Return the [X, Y] coordinate for the center point of the cell that contains the specified text.  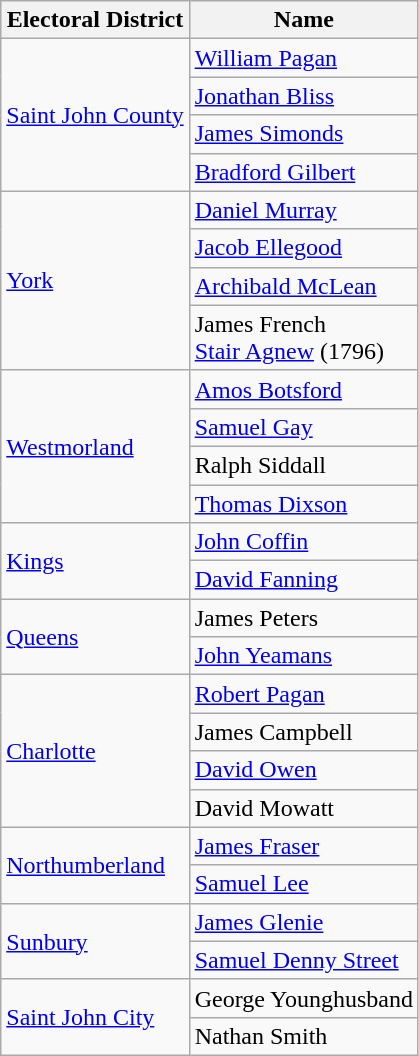
James Peters [304, 618]
Electoral District [95, 20]
Kings [95, 561]
John Yeamans [304, 656]
Westmorland [95, 446]
Jonathan Bliss [304, 96]
Thomas Dixson [304, 503]
James Simonds [304, 134]
James FrenchStair Agnew (1796) [304, 338]
David Fanning [304, 580]
Nathan Smith [304, 1036]
Samuel Lee [304, 884]
David Owen [304, 770]
Sunbury [95, 941]
Robert Pagan [304, 694]
Queens [95, 637]
Saint John County [95, 115]
Samuel Gay [304, 427]
York [95, 280]
James Fraser [304, 846]
Archibald McLean [304, 286]
Ralph Siddall [304, 465]
James Campbell [304, 732]
Amos Botsford [304, 389]
George Younghusband [304, 998]
Saint John City [95, 1017]
Northumberland [95, 865]
Name [304, 20]
James Glenie [304, 922]
John Coffin [304, 542]
Jacob Ellegood [304, 248]
William Pagan [304, 58]
Samuel Denny Street [304, 960]
Daniel Murray [304, 210]
Bradford Gilbert [304, 172]
Charlotte [95, 751]
David Mowatt [304, 808]
